Output the (X, Y) coordinate of the center of the cell containing the given text.  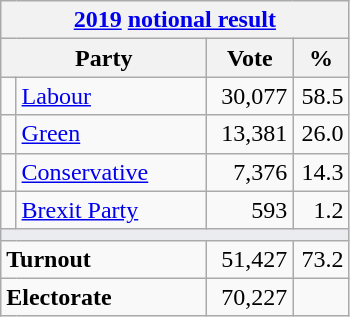
Labour (112, 96)
13,381 (250, 134)
58.5 (321, 96)
73.2 (321, 259)
Party (104, 58)
14.3 (321, 172)
51,427 (250, 259)
30,077 (250, 96)
Brexit Party (112, 210)
% (321, 58)
Turnout (104, 259)
Vote (250, 58)
2019 notional result (175, 20)
1.2 (321, 210)
Conservative (112, 172)
Green (112, 134)
7,376 (250, 172)
Electorate (104, 297)
26.0 (321, 134)
593 (250, 210)
70,227 (250, 297)
